Return the [X, Y] coordinate for the center point of the cell that contains the specified text.  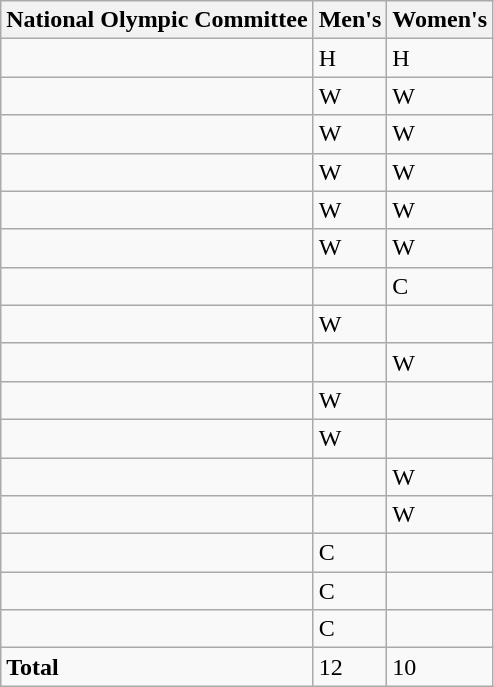
Women's [440, 20]
12 [350, 667]
Total [157, 667]
10 [440, 667]
Men's [350, 20]
National Olympic Committee [157, 20]
